Return [x, y] of the center of cell containing provided text 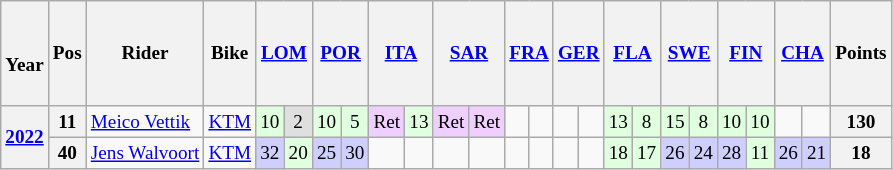
2 [298, 122]
Meico Vettik [145, 122]
Year [25, 54]
Points [861, 54]
Rider [145, 54]
15 [675, 122]
FLA [632, 54]
Bike [230, 54]
25 [326, 153]
CHA [802, 54]
SWE [690, 54]
30 [355, 153]
40 [67, 153]
LOM [284, 54]
17 [646, 153]
2022 [25, 138]
21 [816, 153]
FRA [530, 54]
Jens Walvoort [145, 153]
5 [355, 122]
FIN [746, 54]
28 [731, 153]
ITA [401, 54]
24 [703, 153]
SAR [469, 54]
130 [861, 122]
20 [298, 153]
32 [270, 153]
GER [578, 54]
Pos [67, 54]
POR [340, 54]
